Return (x, y) of the center of cell containing provided text 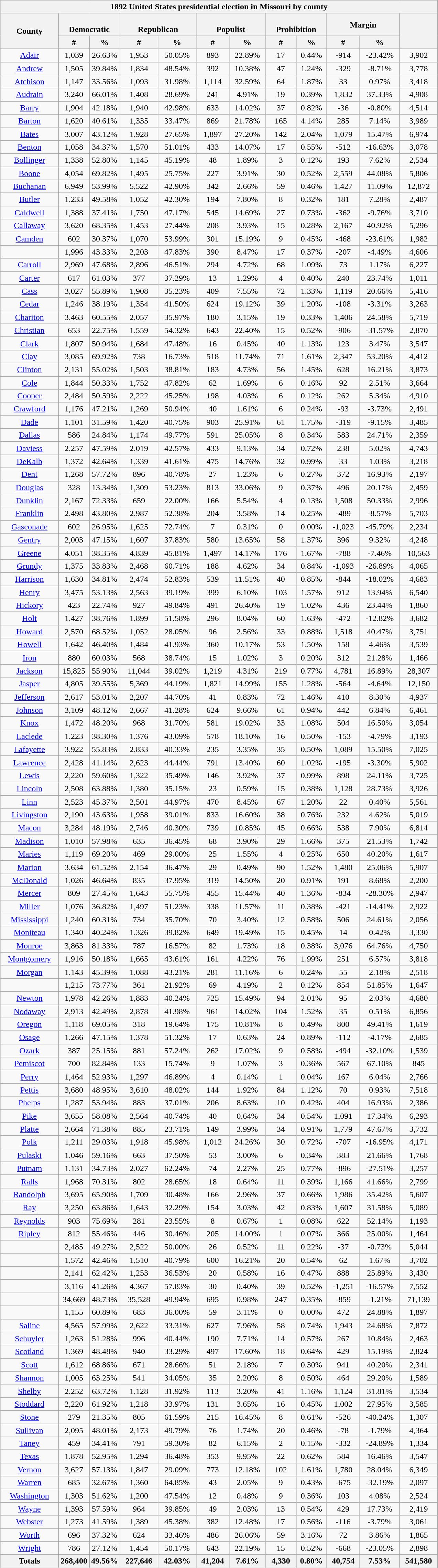
31.59% (105, 422)
1,466 (419, 658)
7.28% (380, 200)
-362 (343, 213)
1,559 (139, 330)
695 (212, 1299)
2,523 (74, 802)
Camden (30, 239)
227 (212, 173)
-12.82% (380, 619)
1,360 (139, 1483)
787 (139, 946)
0.51% (380, 1011)
3.00% (247, 1155)
37.32% (105, 1535)
Prohibition (296, 25)
48.20% (105, 723)
Nodaway (30, 1011)
2,419 (419, 1509)
1,322 (139, 775)
49.41% (380, 1024)
24.71% (380, 435)
1,420 (139, 422)
1,309 (139, 487)
-319 (343, 422)
739 (212, 828)
15.74% (177, 1064)
0.14% (247, 1077)
1,268 (74, 474)
-914 (343, 55)
1,263 (74, 1339)
659 (139, 501)
1,847 (139, 1470)
39.55% (105, 684)
1,978 (74, 998)
19.49% (247, 933)
3,902 (419, 55)
1,619 (419, 1024)
1,011 (419, 278)
Madison (30, 841)
Taney (30, 1443)
671 (139, 1365)
14.07% (247, 147)
4.08% (380, 1496)
Butler (30, 200)
881 (139, 1051)
-332 (343, 1443)
146 (212, 775)
3.35% (247, 749)
Worth (30, 1535)
-108 (343, 304)
25.06% (380, 867)
455 (212, 893)
23.55% (177, 1221)
47.82% (177, 383)
5,369 (139, 684)
2.51% (380, 383)
5.54% (247, 501)
8.63% (247, 1103)
2,386 (419, 1103)
Boone (30, 173)
2,131 (74, 369)
0.94% (311, 710)
27.45% (105, 893)
2,559 (343, 173)
7,552 (419, 1286)
-23.61% (380, 239)
Pulaski (30, 1155)
7.80% (247, 200)
1,472 (74, 723)
1.16% (311, 1391)
4.73% (247, 369)
37.41% (105, 213)
Clinton (30, 369)
1.09% (311, 265)
53.23% (177, 487)
40.92% (380, 226)
Jasper (30, 684)
Jackson (30, 671)
Clark (30, 343)
49.84% (177, 605)
47.68% (105, 265)
1,326 (139, 933)
-24.89% (380, 1443)
3,257 (419, 1168)
0.89% (311, 1038)
2,996 (419, 501)
43 (212, 1483)
Benton (30, 147)
1,908 (139, 291)
-472 (343, 619)
7.96% (247, 1325)
10,563 (419, 553)
504 (343, 723)
14.00% (247, 1234)
591 (212, 435)
Laclede (30, 736)
32 (281, 461)
Moniteau (30, 933)
73.77% (105, 985)
45.25% (177, 396)
32.59% (247, 82)
586 (74, 435)
27.12% (105, 1548)
235 (212, 749)
3,076 (343, 946)
5,902 (419, 762)
43.61% (177, 959)
Johnson (30, 710)
2,685 (419, 1038)
45.81% (177, 553)
81.33% (105, 946)
1,389 (139, 1522)
396 (343, 540)
21.78% (247, 121)
75.69% (105, 1221)
31.58% (380, 1207)
4,743 (419, 448)
893 (212, 55)
71.38% (105, 1129)
3,873 (419, 369)
1,928 (139, 134)
Webster (30, 1522)
-27.51% (380, 1168)
27.20% (247, 134)
104 (281, 1011)
-675 (343, 1483)
0.04% (311, 1077)
39.01% (177, 815)
734 (139, 920)
0.27% (311, 474)
1,010 (74, 841)
1,118 (74, 1024)
16.73% (177, 356)
3,250 (74, 1207)
-0.80% (380, 108)
12,872 (419, 186)
39.19% (177, 592)
Daviess (30, 448)
506 (343, 920)
40.44% (177, 1339)
3.65% (247, 1404)
1,642 (74, 645)
2,913 (74, 1011)
2.20% (247, 1378)
3,989 (419, 121)
Scotland (30, 1352)
3,475 (74, 592)
1,124 (343, 1391)
Audrain (30, 95)
1.66% (311, 841)
Morgan (30, 972)
1,982 (419, 239)
-8.57% (380, 514)
475 (212, 461)
161 (212, 959)
59.16% (105, 1155)
-834 (343, 893)
4,054 (74, 173)
Gasconade (30, 527)
1,916 (74, 959)
5,296 (419, 226)
42.46% (105, 1260)
4,051 (74, 553)
2.04% (311, 134)
29.20% (380, 1378)
738 (139, 356)
70.31% (105, 1181)
0.31% (247, 527)
51.28% (105, 1339)
Schuyler (30, 1339)
158 (343, 645)
0.57% (311, 1339)
53.94% (105, 1103)
1,089 (343, 749)
23.44% (380, 605)
39.02% (177, 671)
-78 (343, 1430)
23.71% (177, 1129)
29.09% (177, 1470)
0.61% (311, 1417)
52.14% (380, 1221)
3,085 (74, 356)
1.33% (311, 291)
47 (281, 68)
2,518 (419, 972)
2,097 (419, 1483)
3,054 (419, 723)
-668 (343, 1548)
1,005 (74, 1378)
1,508 (343, 501)
34.37% (105, 147)
3,751 (419, 632)
11,044 (139, 671)
653 (74, 330)
568 (139, 658)
204 (212, 514)
2,474 (139, 579)
26.63% (105, 55)
1,860 (419, 605)
617 (74, 278)
1,378 (139, 1038)
1.73% (247, 946)
1,091 (343, 1116)
3,430 (419, 1273)
247 (281, 1299)
194 (212, 200)
40.78% (177, 474)
Macon (30, 828)
27.95% (380, 1404)
3.91% (247, 173)
1.17% (380, 265)
6,856 (419, 1011)
41,204 (212, 1561)
3.86% (380, 1535)
19.12% (247, 304)
51.01% (177, 147)
131 (212, 1404)
0.80% (311, 1561)
4.46% (380, 645)
13.94% (380, 592)
50.00% (177, 1247)
328 (74, 487)
1,339 (139, 461)
Hickory (30, 605)
3,109 (74, 710)
0.28% (311, 226)
41.28% (177, 710)
805 (139, 1417)
0.67% (247, 1221)
1,155 (74, 1312)
1,505 (74, 68)
28.66% (177, 1365)
3,218 (419, 461)
2,484 (74, 396)
57.13% (105, 1470)
896 (139, 474)
22.75% (105, 330)
5,416 (419, 291)
1,510 (139, 1260)
633 (212, 108)
33.31% (177, 1325)
3,922 (74, 749)
1,218 (139, 1404)
5,703 (419, 514)
Dallas (30, 435)
33.97% (177, 1404)
11.51% (247, 579)
49.27% (105, 1247)
32.29% (177, 1207)
1.29% (247, 278)
968 (139, 723)
1,039 (74, 55)
30.46% (177, 1234)
1,589 (419, 1378)
7.55% (247, 291)
2,197 (419, 474)
812 (74, 1234)
1,273 (74, 1522)
268,400 (74, 1561)
472 (343, 1312)
800 (343, 1024)
53.20% (380, 356)
48.95% (105, 1090)
2.66% (247, 186)
1,307 (419, 1417)
37.01% (177, 1103)
1,334 (419, 1443)
3,284 (74, 828)
58.08% (105, 1116)
Grundy (30, 566)
1,453 (139, 226)
6.15% (247, 1443)
4,248 (419, 540)
-788 (343, 553)
Andrew (30, 68)
628 (343, 369)
2,487 (419, 200)
Washington (30, 1496)
Bates (30, 134)
-116 (343, 1522)
1,219 (212, 671)
12.18% (247, 1470)
2,222 (139, 396)
167 (343, 1077)
38 (281, 815)
-9.15% (380, 422)
8.04% (247, 619)
-468 (343, 239)
0.73% (311, 213)
1.63% (311, 619)
44.19% (177, 684)
205 (212, 1234)
0.85% (311, 579)
238 (343, 448)
11.16% (247, 972)
66.01% (105, 95)
29.00% (177, 854)
3,664 (419, 383)
33.83% (105, 566)
9.66% (247, 710)
2,234 (419, 527)
Lewis (30, 775)
-40.24% (380, 1417)
24.11% (380, 775)
-8.71% (380, 68)
Barton (30, 121)
3.92% (247, 775)
996 (139, 1339)
353 (212, 1457)
1,058 (74, 147)
10.38% (247, 68)
Carroll (30, 265)
73 (343, 265)
4,805 (74, 684)
1,147 (74, 82)
84 (281, 1090)
34.05% (177, 1378)
392 (212, 68)
1,572 (74, 1260)
683 (139, 1312)
1,079 (343, 134)
50.18% (105, 959)
0.74% (311, 1325)
2,623 (139, 762)
4.31% (247, 671)
52.95% (105, 1457)
36.45% (177, 841)
8.68% (380, 880)
45.19% (177, 160)
Atchison (30, 82)
-28.30% (380, 893)
294 (212, 265)
700 (74, 1064)
0.07% (311, 1234)
13.34% (105, 487)
1,844 (74, 383)
696 (74, 1535)
3,061 (419, 1522)
1,393 (74, 1509)
1,780 (343, 1470)
-4.64% (380, 684)
-859 (343, 1299)
42.90% (177, 186)
10.17% (247, 645)
1,480 (343, 867)
Monroe (30, 946)
19.02% (247, 723)
48.19% (105, 828)
28.69% (177, 95)
1,986 (343, 1194)
90 (281, 867)
583 (343, 435)
42.98% (177, 108)
2,799 (419, 1181)
7.14% (380, 121)
1,779 (343, 1129)
0.63% (247, 1038)
62.24% (177, 1168)
3,695 (74, 1194)
24 (281, 1038)
34.41% (105, 1443)
4,364 (419, 1430)
3,585 (419, 1404)
Lincoln (30, 788)
10.84% (380, 1339)
165 (281, 121)
-14.41% (380, 906)
813 (212, 487)
1,620 (74, 121)
301 (212, 239)
3,078 (419, 147)
Crawford (30, 409)
1,996 (74, 252)
0.62% (311, 1457)
35.42% (380, 1194)
-1,251 (343, 1286)
Cedar (30, 304)
49.79% (177, 1430)
31.70% (177, 723)
390 (212, 252)
5.02% (380, 448)
1,246 (74, 304)
885 (139, 1129)
0.16% (311, 383)
Greene (30, 553)
1,354 (139, 304)
-18.02% (380, 579)
42.26% (105, 998)
183 (212, 369)
5,719 (419, 317)
206 (212, 1103)
22.19% (247, 1548)
22.00% (177, 501)
0.20% (311, 658)
1,297 (139, 1077)
0.97% (380, 82)
Osage (30, 1038)
43.21% (177, 972)
51.32% (177, 1038)
Douglas (30, 487)
15.47% (380, 134)
1.50% (311, 645)
49.94% (177, 1299)
69.05% (105, 1024)
63.88% (105, 788)
25.15% (105, 1051)
10.81% (247, 1024)
Pemiscot (30, 1064)
36.00% (177, 1312)
1.24% (311, 68)
61.52% (105, 867)
3.99% (247, 1129)
2,878 (139, 1011)
36.47% (177, 867)
4,908 (419, 95)
Howell (30, 645)
142 (281, 134)
95 (343, 998)
4,171 (419, 1142)
Scott (30, 1365)
Ozark (30, 1051)
51.58% (177, 619)
580 (212, 540)
0.88% (311, 632)
1,303 (74, 1496)
Linn (30, 802)
497 (212, 1352)
-564 (343, 684)
6,974 (419, 134)
1.37% (311, 540)
2,003 (74, 540)
25.05% (247, 435)
21.35% (105, 1417)
464 (343, 1378)
215 (212, 1417)
3.47% (380, 343)
3,702 (419, 1260)
3,263 (419, 304)
50.17% (177, 1548)
14.76% (247, 461)
685 (74, 1483)
39.85% (177, 1509)
43.80% (105, 514)
372 (343, 474)
31.92% (177, 1391)
37.33% (380, 95)
240 (343, 278)
0.22% (311, 1247)
1,287 (74, 1103)
48.54% (177, 68)
Mississippi (30, 920)
338 (212, 906)
Lawrence (30, 762)
47.54% (177, 1496)
2,969 (74, 265)
Dunklin (30, 501)
37.50% (177, 1155)
40.79% (177, 1260)
133 (139, 1064)
4,514 (419, 108)
45.38% (177, 1522)
59.30% (177, 1443)
Clay (30, 356)
23.74% (380, 278)
3,620 (74, 226)
12.48% (247, 1522)
5.34% (380, 396)
24.84% (105, 435)
23 (212, 788)
2,203 (139, 252)
2,622 (139, 1325)
1,904 (74, 108)
64 (281, 82)
2,746 (139, 828)
1,200 (139, 1496)
-494 (343, 1051)
62.42% (105, 1273)
16.89% (380, 671)
149 (212, 1129)
59.60% (105, 775)
1,752 (139, 383)
2,570 (74, 632)
57.83% (177, 1286)
41.59% (105, 1522)
-906 (343, 330)
26.40% (247, 605)
3,193 (419, 736)
410 (343, 697)
1.13% (311, 343)
-1,093 (343, 566)
1,193 (419, 1221)
52.93% (105, 1077)
518 (212, 356)
1,026 (74, 880)
1,223 (74, 736)
71 (281, 356)
2,141 (74, 1273)
845 (419, 1064)
3,725 (419, 775)
-896 (343, 1168)
57.59% (105, 1509)
3,240 (74, 95)
27.44% (177, 226)
57.72% (105, 474)
43.09% (177, 736)
1,253 (139, 1273)
Livingston (30, 815)
1,539 (419, 1051)
33.06% (247, 487)
-36 (343, 108)
4.14% (311, 121)
Callaway (30, 226)
1,495 (139, 173)
14.50% (247, 880)
-329 (343, 68)
193 (343, 160)
47.67% (380, 1129)
40.74% (177, 1116)
446 (139, 1234)
20.17% (380, 487)
51.62% (105, 1496)
22.74% (105, 605)
1,684 (139, 343)
Totals (30, 1561)
16.60% (247, 815)
2,428 (74, 762)
48.73% (105, 1299)
28.05% (177, 632)
880 (74, 658)
1,240 (74, 920)
1,335 (139, 121)
1.99% (311, 959)
16.57% (177, 946)
2,534 (419, 160)
42.57% (177, 448)
0.84% (311, 566)
0.98% (247, 1299)
25.00% (380, 1234)
123 (343, 343)
Bollinger (30, 160)
-512 (343, 147)
4,683 (419, 579)
635 (139, 841)
961 (212, 1011)
33.56% (105, 82)
404 (343, 1103)
46.89% (177, 1077)
61.92% (105, 1404)
2,173 (139, 1430)
2,922 (419, 906)
Perry (30, 1077)
188 (212, 566)
41.26% (105, 1286)
Franklin (30, 514)
9.32% (380, 540)
26 (212, 1247)
37.83% (177, 540)
2,341 (419, 1365)
1,380 (139, 788)
47.83% (177, 252)
219 (281, 671)
3.58% (247, 514)
48 (212, 160)
38.35% (105, 553)
251 (343, 959)
3.20% (247, 1391)
208 (212, 226)
48.02% (177, 1090)
1,647 (419, 985)
191 (343, 880)
4,330 (281, 1561)
35.23% (177, 291)
28.04% (380, 1470)
1,968 (74, 1181)
Pettis (30, 1090)
3,627 (74, 1470)
51.23% (177, 906)
-45.79% (380, 527)
898 (343, 775)
1,131 (74, 1168)
1,834 (139, 68)
1,878 (74, 1457)
Ralls (30, 1181)
Stoddard (30, 1404)
42.30% (177, 200)
-112 (343, 1038)
DeKalb (30, 461)
49 (212, 1509)
377 (139, 278)
1,145 (139, 160)
41.66% (380, 1181)
55.89% (105, 291)
5,806 (419, 173)
888 (343, 1273)
3.16% (311, 1535)
2,987 (139, 514)
-489 (343, 514)
Knox (30, 723)
17.34% (380, 1116)
2.96% (247, 1194)
912 (343, 592)
1.23% (247, 474)
1.92% (247, 1090)
20.66% (380, 291)
41.14% (105, 762)
1,070 (139, 239)
67.10% (380, 1064)
869 (212, 121)
3,680 (74, 1090)
1,076 (74, 906)
1.89% (247, 160)
48.01% (105, 1430)
37.95% (177, 880)
38.74% (177, 658)
2,027 (139, 1168)
60.55% (105, 317)
25.91% (247, 422)
71,139 (419, 1299)
Putnam (30, 1168)
30.37% (105, 239)
68.86% (105, 1365)
198 (212, 396)
21.28% (380, 658)
40.61% (105, 121)
38.19% (105, 304)
30.48% (177, 1194)
2,898 (419, 1548)
48.12% (105, 710)
-4.17% (380, 1038)
53.01% (105, 697)
578 (212, 736)
52.38% (177, 514)
2,617 (74, 697)
627 (212, 1325)
42.64% (105, 461)
-23.42% (380, 55)
2,257 (74, 448)
17.60% (247, 1352)
4,937 (419, 697)
2,508 (74, 788)
-3.31% (380, 304)
64.85% (177, 1483)
69.92% (105, 356)
60.71% (177, 566)
94 (281, 998)
600 (212, 1260)
49.77% (177, 435)
1,174 (139, 435)
1,012 (212, 1142)
31.98% (177, 82)
802 (139, 1181)
46.64% (105, 880)
82.84% (105, 1064)
61.03% (105, 278)
60.31% (105, 920)
Carter (30, 278)
41.98% (177, 1011)
0.33% (311, 317)
154 (212, 1207)
Caldwell (30, 213)
-4.79% (380, 736)
6,949 (74, 186)
1,166 (343, 1181)
1,918 (139, 1142)
1892 United States presidential election in Missouri by county (219, 7)
496 (343, 487)
1,625 (139, 527)
927 (139, 605)
1,943 (343, 1325)
180 (212, 317)
1,143 (74, 972)
46.40% (105, 645)
Phelps (30, 1103)
2,485 (74, 1247)
4.72% (247, 265)
60.03% (105, 658)
0.13% (311, 501)
64.76% (380, 946)
0.55% (311, 147)
-1.79% (380, 1430)
6,540 (419, 592)
28,307 (419, 671)
72.74% (177, 527)
0.59% (247, 788)
5,089 (419, 1207)
-1.21% (380, 1299)
43.33% (105, 252)
Saline (30, 1325)
4,065 (419, 566)
0.35% (311, 1299)
24.61% (380, 920)
Harrison (30, 579)
53.13% (105, 592)
49.56% (105, 1561)
19.64% (177, 1024)
Vernon (30, 1470)
1,176 (74, 409)
7,518 (419, 1090)
26.95% (105, 527)
1,630 (74, 579)
7.61% (247, 1561)
1,294 (139, 1457)
45.98% (177, 1142)
28.65% (177, 1181)
Texas (30, 1457)
436 (343, 605)
Marion (30, 867)
51 (212, 1365)
241 (212, 95)
42.49% (105, 1011)
Populist (231, 25)
Howard (30, 632)
0.08% (311, 1221)
7.53% (380, 1561)
26.06% (247, 1535)
14.99% (247, 684)
28.73% (380, 788)
31.81% (380, 1391)
35.49% (177, 775)
40,754 (343, 1561)
4,606 (419, 252)
2,207 (139, 697)
1,338 (74, 160)
1,375 (74, 566)
35.70% (177, 920)
-16.95% (380, 1142)
11.09% (380, 186)
1,742 (419, 841)
809 (74, 893)
6,293 (419, 1116)
Maries (30, 854)
21.66% (380, 1155)
3.11% (247, 1312)
366 (343, 1234)
2,524 (419, 1496)
4.22% (247, 959)
47.48% (177, 343)
3,732 (419, 1129)
1,372 (74, 461)
Democratic (89, 25)
232 (343, 815)
584 (343, 1457)
773 (212, 1470)
55.75% (177, 893)
1.12% (311, 1090)
181 (343, 200)
1,269 (139, 409)
1,709 (139, 1194)
1,376 (139, 736)
361 (139, 985)
Henry (30, 592)
1,750 (139, 213)
1.45% (311, 369)
5,907 (419, 867)
486 (212, 1535)
3,655 (74, 1116)
1,114 (212, 82)
36.48% (177, 1457)
3,463 (74, 317)
Dent (30, 474)
69 (212, 985)
2,501 (139, 802)
-3.73% (380, 409)
-207 (343, 252)
Chariton (30, 317)
1,807 (74, 343)
3,863 (74, 946)
0.93% (380, 1090)
Reynolds (30, 1221)
5,561 (419, 802)
36.53% (177, 1273)
382 (212, 1522)
Wright (30, 1548)
4,781 (343, 671)
52.80% (105, 160)
10.85% (247, 828)
2,522 (139, 1247)
854 (343, 985)
190 (212, 1339)
155 (281, 684)
-3.30% (380, 762)
36.82% (105, 906)
3,539 (419, 645)
2,359 (419, 435)
13.40% (247, 762)
Wayne (30, 1509)
1,002 (343, 1404)
2,463 (419, 1339)
1,088 (139, 972)
-37 (343, 1247)
7.71% (247, 1339)
1,484 (139, 645)
2,347 (343, 356)
0.30% (311, 1365)
44.97% (177, 802)
1.55% (247, 854)
15.44% (247, 893)
4.03% (247, 396)
144 (212, 1090)
2,824 (419, 1352)
312 (343, 658)
8.30% (380, 697)
2.05% (247, 1483)
Cole (30, 383)
786 (74, 1548)
Holt (30, 619)
McDonald (30, 880)
1.87% (311, 82)
48.48% (105, 1352)
5,044 (419, 1247)
-153 (343, 736)
14.69% (247, 213)
41.93% (177, 645)
24.88% (380, 1312)
33.47% (177, 121)
1,266 (74, 1038)
6,461 (419, 710)
2,491 (419, 409)
Republican (158, 25)
Sullivan (30, 1430)
459 (74, 1443)
835 (139, 880)
1,665 (139, 959)
39.82% (177, 933)
3.15% (247, 317)
3.93% (247, 226)
3,534 (419, 1391)
40.30% (177, 828)
2,252 (74, 1391)
2,057 (139, 317)
4,412 (419, 356)
1,958 (139, 815)
3,778 (419, 68)
41.61% (177, 461)
57.98% (105, 841)
Cass (30, 291)
45.37% (105, 802)
1,503 (139, 369)
1,101 (74, 422)
60.89% (105, 1312)
35.15% (177, 788)
541,580 (419, 1561)
44.70% (177, 697)
1.07% (247, 1064)
2,563 (139, 592)
399 (212, 592)
469 (139, 854)
40.75% (177, 422)
0.48% (247, 1496)
Gentry (30, 540)
6,349 (419, 1470)
51.85% (380, 985)
1,940 (139, 108)
22.40% (247, 330)
0.76% (311, 815)
5,019 (419, 815)
32.67% (105, 1483)
342 (212, 186)
4.91% (247, 95)
1,768 (419, 1155)
539 (212, 579)
21.92% (177, 985)
Dade (30, 422)
296 (212, 619)
17.02% (247, 1051)
3.90% (247, 841)
319 (212, 880)
35.97% (177, 317)
649 (212, 933)
Pike (30, 1116)
2,896 (139, 265)
16.45% (247, 1417)
4,750 (419, 946)
423 (74, 605)
0.15% (311, 1443)
545 (212, 213)
38.76% (105, 619)
4,910 (419, 396)
1.03% (380, 461)
2,870 (419, 330)
Iron (30, 658)
63.86% (105, 1207)
964 (139, 1509)
883 (139, 1103)
442 (343, 710)
2,564 (139, 1116)
Montgomery (30, 959)
1,953 (139, 55)
-421 (343, 906)
2,154 (139, 867)
14.17% (247, 553)
52.83% (177, 579)
Mercer (30, 893)
Barry (30, 108)
40.33% (177, 749)
Adair (30, 55)
65.90% (105, 1194)
470 (212, 802)
-32.19% (380, 1483)
37.29% (177, 278)
1,215 (74, 985)
3.03% (247, 1207)
24.58% (380, 317)
-32.10% (380, 1051)
1,408 (139, 95)
8.47% (247, 252)
1,406 (343, 317)
3,682 (419, 619)
Oregon (30, 1024)
650 (343, 854)
-844 (343, 579)
176 (281, 553)
3,818 (419, 959)
175 (212, 1024)
3,007 (74, 134)
45 (281, 828)
227,646 (139, 1561)
42 (281, 1207)
Platte (30, 1129)
67 (281, 802)
47.21% (105, 409)
33.29% (177, 1352)
9.13% (247, 448)
1,883 (139, 998)
102 (281, 1470)
-3.79% (380, 1522)
1.08% (311, 723)
2.56% (247, 632)
96 (212, 632)
-0.73% (380, 1247)
2,947 (419, 893)
25.75% (177, 173)
74 (212, 1168)
0.47% (311, 1273)
-93 (343, 409)
-1,023 (343, 527)
1.75% (311, 422)
940 (139, 1352)
-7.46% (380, 553)
49.58% (105, 200)
27.65% (177, 134)
318 (139, 1024)
6,814 (419, 828)
-26.89% (380, 566)
8.45% (247, 802)
68.35% (105, 226)
267 (343, 1339)
1.28% (311, 684)
47.17% (177, 213)
4,839 (139, 553)
Jefferson (30, 697)
1.57% (311, 592)
50.59% (105, 396)
Polk (30, 1142)
Shelby (30, 1391)
6.04% (380, 1077)
6.57% (380, 959)
38.30% (105, 736)
Margin (363, 25)
Shannon (30, 1378)
Buchanan (30, 186)
2,190 (74, 815)
1,211 (74, 1142)
1,046 (74, 1155)
1.74% (247, 1430)
42.18% (105, 108)
2,498 (74, 514)
7,025 (419, 749)
1,617 (419, 854)
1,233 (74, 200)
7.62% (380, 160)
375 (343, 841)
55.46% (105, 1234)
25.89% (380, 1273)
0.56% (311, 1522)
92 (343, 383)
3,610 (139, 1090)
6.84% (380, 710)
2,667 (139, 710)
2,095 (74, 1430)
1,612 (74, 1365)
24.68% (380, 1325)
17.73% (380, 1509)
57.24% (177, 1051)
2,766 (419, 1077)
2,019 (139, 448)
833 (212, 815)
29.03% (105, 1142)
1,388 (74, 213)
44.08% (380, 173)
5,607 (419, 1194)
1,518 (343, 632)
1,899 (139, 619)
Warren (30, 1483)
63.25% (105, 1378)
2,056 (419, 920)
16.50% (380, 723)
Christian (30, 330)
13.65% (247, 540)
1,369 (74, 1352)
1,454 (139, 1548)
567 (343, 1064)
57.99% (105, 1325)
55.83% (105, 749)
-195 (343, 762)
3,116 (74, 1286)
43.63% (105, 815)
7.90% (380, 828)
11.57% (247, 906)
5,522 (139, 186)
15.50% (380, 749)
Newton (30, 998)
0.82% (311, 108)
Ray (30, 1207)
54.32% (177, 330)
1.46% (311, 697)
1.69% (247, 383)
360 (212, 645)
41.50% (177, 304)
4.19% (247, 985)
2,833 (139, 749)
1,832 (343, 95)
18.10% (247, 736)
50.05% (177, 55)
12,150 (419, 684)
15.49% (247, 998)
21.53% (380, 841)
2,664 (74, 1129)
55.02% (105, 369)
4,367 (139, 1286)
6,227 (419, 265)
47.59% (105, 448)
387 (74, 1051)
1.36% (311, 893)
3,485 (419, 422)
55 (343, 972)
Miller (30, 906)
33.46% (177, 1535)
3.40% (247, 920)
7,872 (419, 1325)
43.12% (105, 134)
22.89% (247, 55)
-16.57% (380, 1286)
-31.57% (380, 330)
1,821 (212, 684)
581 (212, 723)
113 (212, 1391)
40.47% (380, 632)
34.73% (105, 1168)
46.51% (177, 265)
2.27% (247, 1168)
663 (139, 1155)
42.03% (177, 1561)
1,340 (74, 933)
725 (212, 998)
63.72% (105, 1391)
0.32% (311, 200)
383 (343, 1155)
2,200 (419, 880)
35,528 (139, 1299)
1,570 (139, 147)
2,468 (139, 566)
538 (343, 828)
County (30, 31)
Stone (30, 1417)
3,330 (419, 933)
2,459 (419, 487)
-707 (343, 1142)
-23.05% (380, 1548)
0.43% (311, 1483)
3,634 (74, 867)
Ripley (30, 1234)
61.59% (177, 1417)
69.20% (105, 854)
Lafayette (30, 749)
16.46% (380, 1457)
10 (281, 1103)
15,825 (74, 671)
68.52% (105, 632)
Cooper (30, 396)
1,865 (419, 1535)
491 (212, 605)
56 (281, 369)
3,418 (419, 82)
11.74% (247, 356)
279 (74, 1417)
24.26% (247, 1142)
0.44% (311, 55)
55.90% (105, 671)
-16.63% (380, 147)
9.95% (247, 1457)
34,669 (74, 1299)
1,093 (139, 82)
69.82% (105, 173)
34.81% (105, 579)
541 (139, 1378)
Randolph (30, 1194)
4,565 (74, 1325)
409 (212, 291)
72.33% (105, 501)
4,680 (419, 998)
39.84% (105, 68)
-526 (343, 1417)
38.81% (177, 369)
3,926 (419, 788)
-4.49% (380, 252)
3,710 (419, 213)
3,027 (74, 291)
285 (343, 121)
941 (343, 1365)
622 (343, 1221)
2.01% (311, 998)
6.10% (247, 592)
-9.76% (380, 213)
45.39% (105, 972)
44.44% (177, 762)
